From the cell containing the given text, extract its center point as [x, y] coordinate. 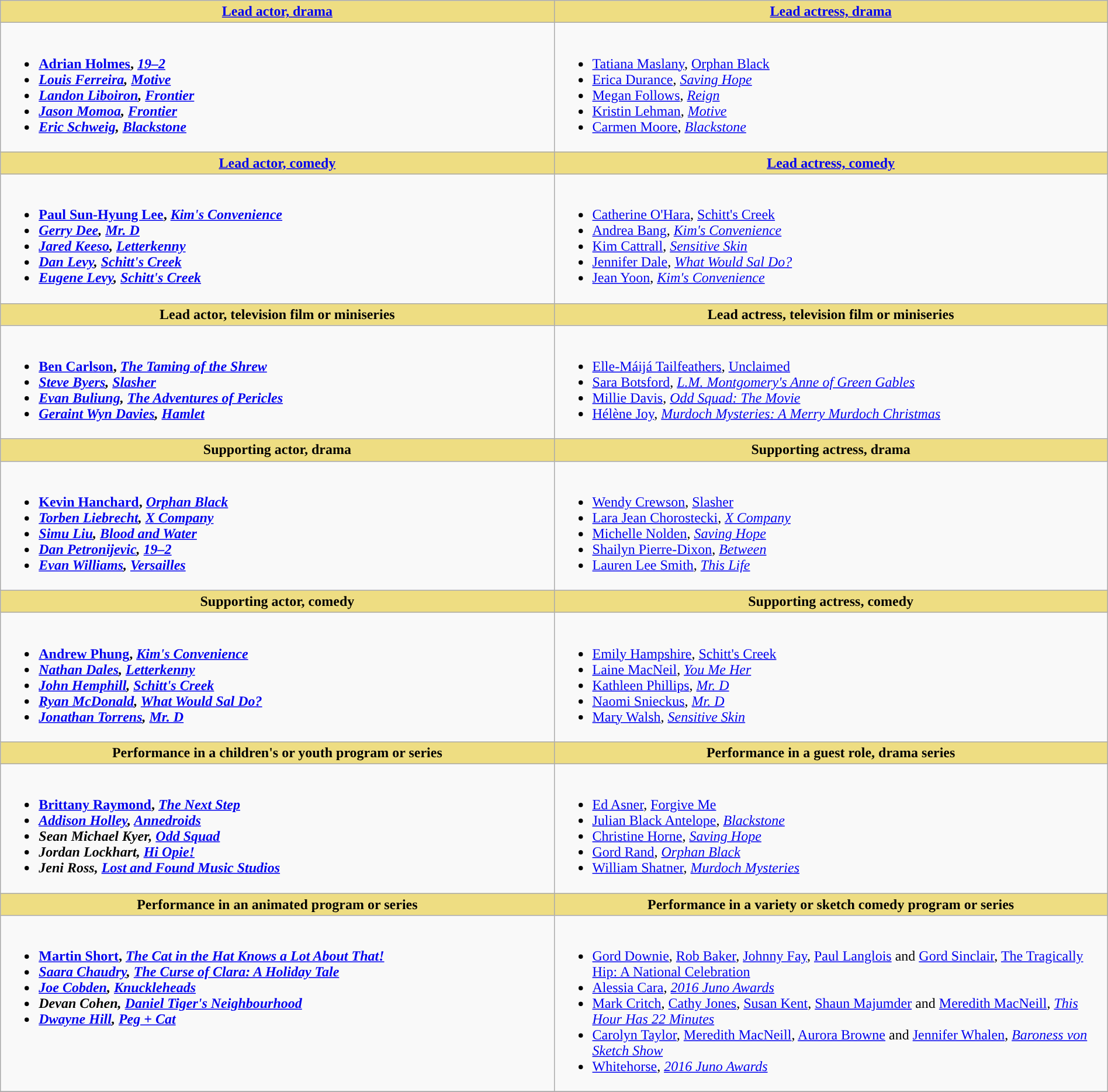
Performance in a children's or youth program or series [277, 753]
Emily Hampshire, Schitt's CreekLaine MacNeil, You Me HerKathleen Phillips, Mr. DNaomi Snieckus, Mr. DMary Walsh, Sensitive Skin [831, 677]
Andrew Phung, Kim's ConvenienceNathan Dales, LetterkennyJohn Hemphill, Schitt's CreekRyan McDonald, What Would Sal Do?Jonathan Torrens, Mr. D [277, 677]
Performance in a variety or sketch comedy program or series [831, 904]
Supporting actor, drama [277, 450]
Ben Carlson, The Taming of the ShrewSteve Byers, SlasherEvan Buliung, The Adventures of PericlesGeraint Wyn Davies, Hamlet [277, 382]
Lead actress, drama [831, 12]
Kevin Hanchard, Orphan BlackTorben Liebrecht, X CompanySimu Liu, Blood and WaterDan Petronijevic, 19–2Evan Williams, Versailles [277, 526]
Lead actor, television film or miniseries [277, 314]
Supporting actress, comedy [831, 601]
Lead actress, comedy [831, 163]
Supporting actor, comedy [277, 601]
Paul Sun-Hyung Lee, Kim's ConvenienceGerry Dee, Mr. DJared Keeso, LetterkennyDan Levy, Schitt's CreekEugene Levy, Schitt's Creek [277, 238]
Lead actor, drama [277, 12]
Tatiana Maslany, Orphan BlackErica Durance, Saving HopeMegan Follows, ReignKristin Lehman, MotiveCarmen Moore, Blackstone [831, 88]
Lead actress, television film or miniseries [831, 314]
Supporting actress, drama [831, 450]
Wendy Crewson, SlasherLara Jean Chorostecki, X CompanyMichelle Nolden, Saving HopeShailyn Pierre-Dixon, BetweenLauren Lee Smith, This Life [831, 526]
Ed Asner, Forgive MeJulian Black Antelope, BlackstoneChristine Horne, Saving HopeGord Rand, Orphan BlackWilliam Shatner, Murdoch Mysteries [831, 828]
Performance in an animated program or series [277, 904]
Performance in a guest role, drama series [831, 753]
Lead actor, comedy [277, 163]
Adrian Holmes, 19–2Louis Ferreira, MotiveLandon Liboiron, FrontierJason Momoa, FrontierEric Schweig, Blackstone [277, 88]
Brittany Raymond, The Next StepAddison Holley, AnnedroidsSean Michael Kyer, Odd SquadJordan Lockhart, Hi Opie!Jeni Ross, Lost and Found Music Studios [277, 828]
